From the cell containing the given text, extract its center point as (X, Y) coordinate. 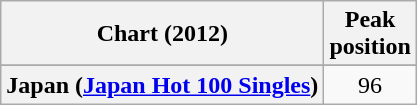
Peakposition (370, 34)
96 (370, 85)
Japan (Japan Hot 100 Singles) (162, 85)
Chart (2012) (162, 34)
